For the text-containing cell, return its midpoint in (x, y) coordinate format. 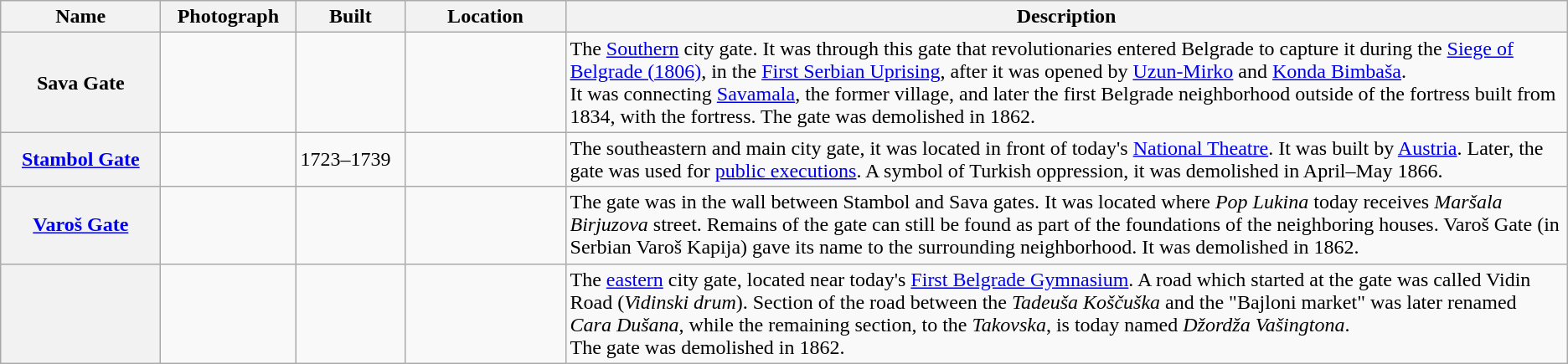
Description (1066, 17)
Location (486, 17)
Photograph (228, 17)
Varoš Gate (80, 225)
Sava Gate (80, 82)
Name (80, 17)
Built (350, 17)
Stambol Gate (80, 159)
1723–1739 (350, 159)
